Determine the (x, y) coordinate at the center of the cell enclosing the given text.  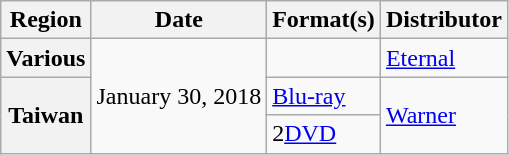
Region (46, 20)
Warner (444, 115)
Distributor (444, 20)
January 30, 2018 (179, 96)
Date (179, 20)
2DVD (324, 134)
Format(s) (324, 20)
Eternal (444, 58)
Taiwan (46, 115)
Various (46, 58)
Blu-ray (324, 96)
